Find where the given text appears and provide that cell's center as [x, y] coordinate. 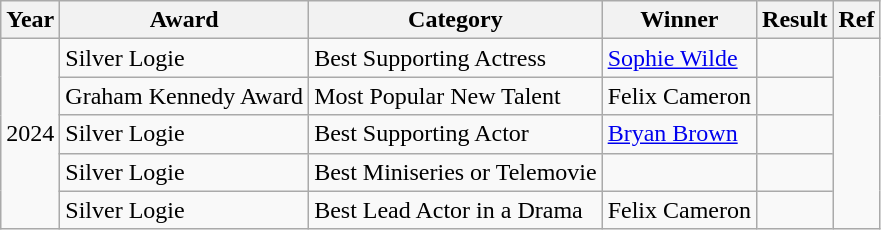
Best Miniseries or Telemovie [456, 172]
Sophie Wilde [679, 58]
Best Supporting Actress [456, 58]
Category [456, 20]
Winner [679, 20]
2024 [30, 134]
Best Lead Actor in a Drama [456, 210]
Best Supporting Actor [456, 134]
Award [184, 20]
Graham Kennedy Award [184, 96]
Year [30, 20]
Result [795, 20]
Ref [856, 20]
Bryan Brown [679, 134]
Most Popular New Talent [456, 96]
